Search for the cell housing the specified text and yield its (x, y) center coordinate. 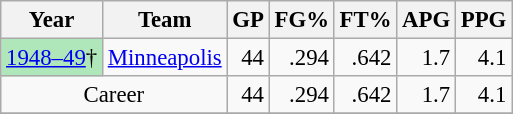
Team (164, 20)
APG (426, 20)
FG% (302, 20)
PPG (483, 20)
Minneapolis (164, 58)
GP (248, 20)
Career (114, 95)
FT% (366, 20)
Year (52, 20)
1948–49† (52, 58)
